Scan for the cell matching the given text and deliver its [X, Y] coordinate at center. 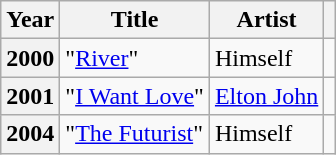
2000 [30, 58]
Elton John [266, 96]
Title [135, 20]
Year [30, 20]
2001 [30, 96]
Artist [266, 20]
"I Want Love" [135, 96]
"River" [135, 58]
2004 [30, 134]
"The Futurist" [135, 134]
